Find where the given text appears and provide that cell's center as [X, Y] coordinate. 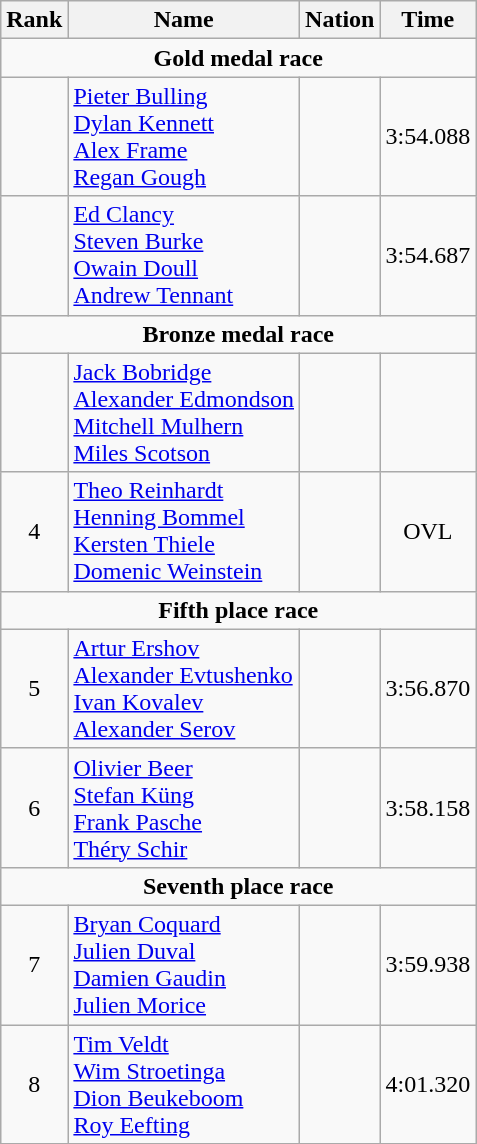
Gold medal race [238, 58]
Fifth place race [238, 610]
Ed ClancySteven BurkeOwain DoullAndrew Tennant [184, 256]
3:54.687 [428, 256]
Jack BobridgeAlexander EdmondsonMitchell MulhernMiles Scotson [184, 412]
Time [428, 20]
3:59.938 [428, 964]
Tim VeldtWim StroetingaDion BeukeboomRoy Eefting [184, 1084]
Olivier BeerStefan KüngFrank PascheThéry Schir [184, 808]
6 [34, 808]
7 [34, 964]
Bronze medal race [238, 334]
3:54.088 [428, 136]
3:56.870 [428, 688]
OVL [428, 532]
Rank [34, 20]
5 [34, 688]
Seventh place race [238, 886]
Artur ErshovAlexander EvtushenkoIvan KovalevAlexander Serov [184, 688]
Theo ReinhardtHenning BommelKersten ThieleDomenic Weinstein [184, 532]
Nation [340, 20]
Bryan CoquardJulien DuvalDamien GaudinJulien Morice [184, 964]
Pieter BullingDylan KennettAlex FrameRegan Gough [184, 136]
4:01.320 [428, 1084]
8 [34, 1084]
4 [34, 532]
3:58.158 [428, 808]
Name [184, 20]
